Capture the cell that displays the provided text and extract its (X, Y) central coordinate. 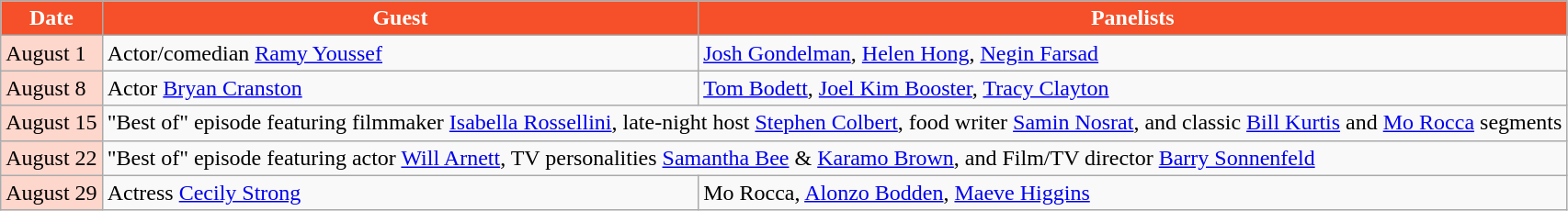
Panelists (1132, 18)
August 8 (51, 88)
Mo Rocca, Alonzo Bodden, Maeve Higgins (1132, 193)
August 15 (51, 123)
August 29 (51, 193)
Actress Cecily Strong (400, 193)
Josh Gondelman, Helen Hong, Negin Farsad (1132, 53)
Actor Bryan Cranston (400, 88)
"Best of" episode featuring actor Will Arnett, TV personalities Samantha Bee & Karamo Brown, and Film/TV director Barry Sonnenfeld (835, 158)
Guest (400, 18)
Actor/comedian Ramy Youssef (400, 53)
August 1 (51, 53)
Date (51, 18)
August 22 (51, 158)
Tom Bodett, Joel Kim Booster, Tracy Clayton (1132, 88)
